Determine the [X, Y] coordinate at the center of the cell enclosing the given text.  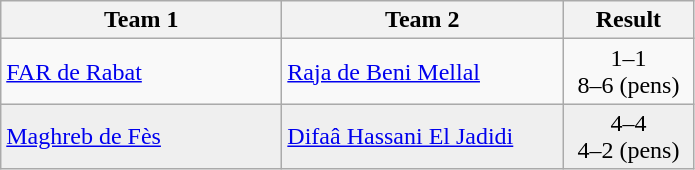
FAR de Rabat [142, 72]
Team 2 [422, 20]
Result [628, 20]
4–44–2 (pens) [628, 136]
Raja de Beni Mellal [422, 72]
1–18–6 (pens) [628, 72]
Difaâ Hassani El Jadidi [422, 136]
Team 1 [142, 20]
Maghreb de Fès [142, 136]
